Scan for the cell matching the given text and deliver its [x, y] coordinate at center. 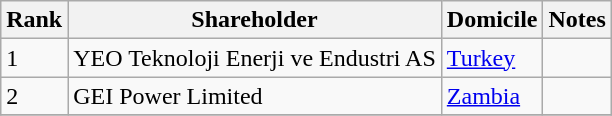
YEO Teknoloji Enerji ve Endustri AS [255, 58]
Turkey [492, 58]
Zambia [492, 96]
2 [34, 96]
Notes [577, 20]
Shareholder [255, 20]
Rank [34, 20]
1 [34, 58]
Domicile [492, 20]
GEI Power Limited [255, 96]
